Return (x, y) of the center of cell containing provided text 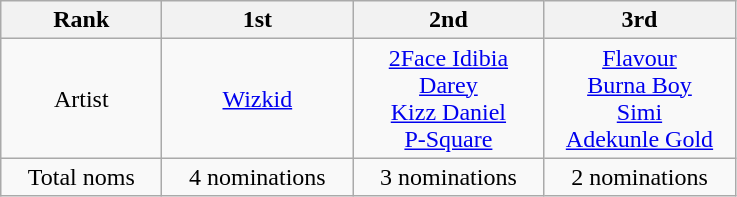
2nd (448, 20)
Total noms (82, 177)
4 nominations (258, 177)
FlavourBurna BoySimiAdekunle Gold (640, 98)
Artist (82, 98)
Wizkid (258, 98)
2 nominations (640, 177)
Rank (82, 20)
1st (258, 20)
3 nominations (448, 177)
2Face IdibiaDareyKizz DanielP-Square (448, 98)
3rd (640, 20)
